Pinpoint the cell where the given text exists, returning its (x, y) midpoint coordinate. 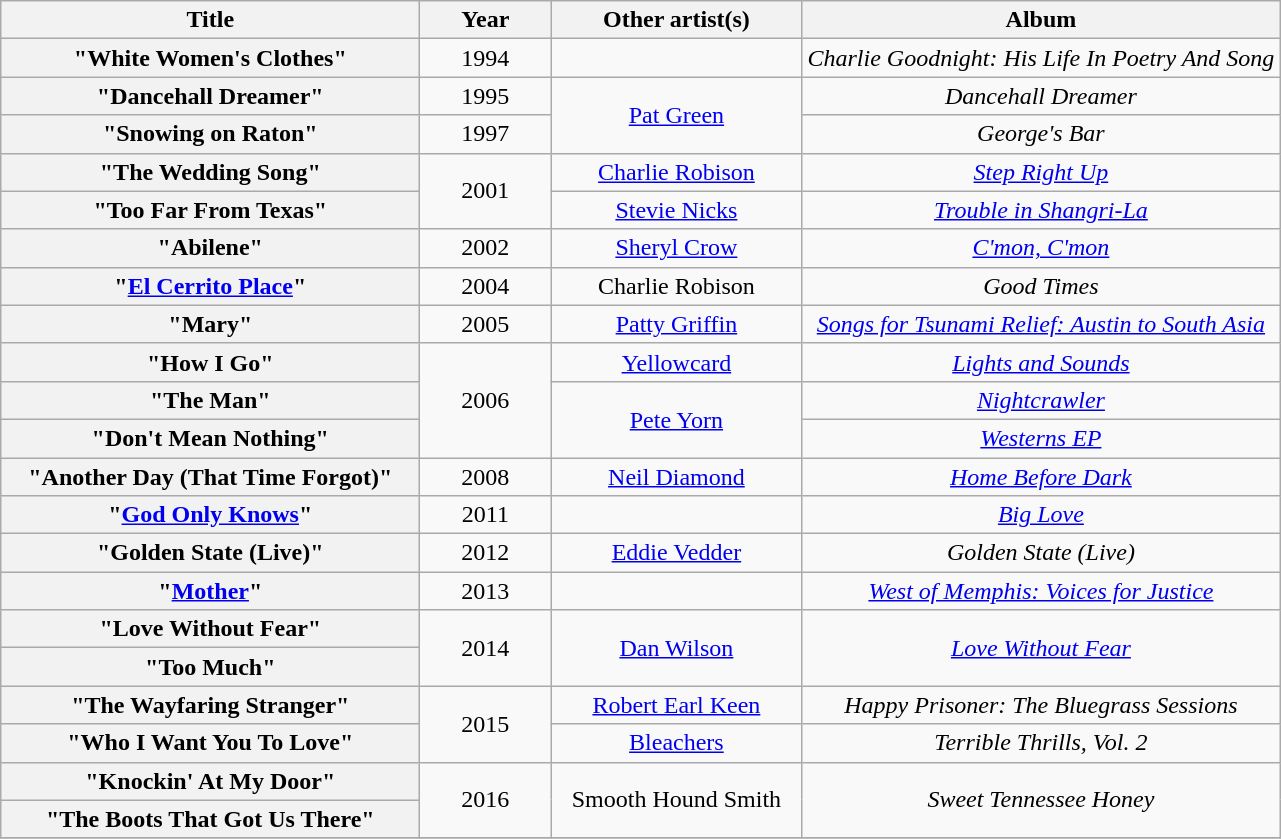
"How I Go" (210, 362)
"Mary" (210, 324)
"Dancehall Dreamer" (210, 96)
"The Wedding Song" (210, 172)
1997 (486, 134)
Patty Griffin (676, 324)
2001 (486, 191)
Step Right Up (1041, 172)
Robert Earl Keen (676, 705)
Happy Prisoner: The Bluegrass Sessions (1041, 705)
George's Bar (1041, 134)
Golden State (Live) (1041, 553)
West of Memphis: Voices for Justice (1041, 591)
Charlie Goodnight: His Life In Poetry And Song (1041, 58)
Love Without Fear (1041, 648)
Sweet Tennessee Honey (1041, 800)
Good Times (1041, 286)
Westerns EP (1041, 438)
Big Love (1041, 515)
"Love Without Fear" (210, 629)
2013 (486, 591)
Eddie Vedder (676, 553)
Pat Green (676, 115)
"God Only Knows" (210, 515)
2005 (486, 324)
"Snowing on Raton" (210, 134)
2015 (486, 724)
Trouble in Shangri-La (1041, 210)
Nightcrawler (1041, 400)
2002 (486, 248)
2014 (486, 648)
"White Women's Clothes" (210, 58)
"Another Day (That Time Forgot)" (210, 477)
2016 (486, 800)
"Knockin' At My Door" (210, 781)
"El Cerrito Place" (210, 286)
Other artist(s) (676, 20)
"Don't Mean Nothing" (210, 438)
2011 (486, 515)
Neil Diamond (676, 477)
"Who I Want You To Love" (210, 743)
2006 (486, 400)
"Golden State (Live)" (210, 553)
Album (1041, 20)
1995 (486, 96)
1994 (486, 58)
Songs for Tsunami Relief: Austin to South Asia (1041, 324)
Dancehall Dreamer (1041, 96)
Yellowcard (676, 362)
Dan Wilson (676, 648)
2004 (486, 286)
Sheryl Crow (676, 248)
Home Before Dark (1041, 477)
"Too Much" (210, 667)
C'mon, C'mon (1041, 248)
"Mother" (210, 591)
Smooth Hound Smith (676, 800)
Lights and Sounds (1041, 362)
2008 (486, 477)
Terrible Thrills, Vol. 2 (1041, 743)
2012 (486, 553)
"Abilene" (210, 248)
Title (210, 20)
Stevie Nicks (676, 210)
Bleachers (676, 743)
Pete Yorn (676, 419)
Year (486, 20)
"The Boots That Got Us There" (210, 819)
"Too Far From Texas" (210, 210)
"The Wayfaring Stranger" (210, 705)
"The Man" (210, 400)
